Pinpoint the cell where the given text exists, returning its (X, Y) midpoint coordinate. 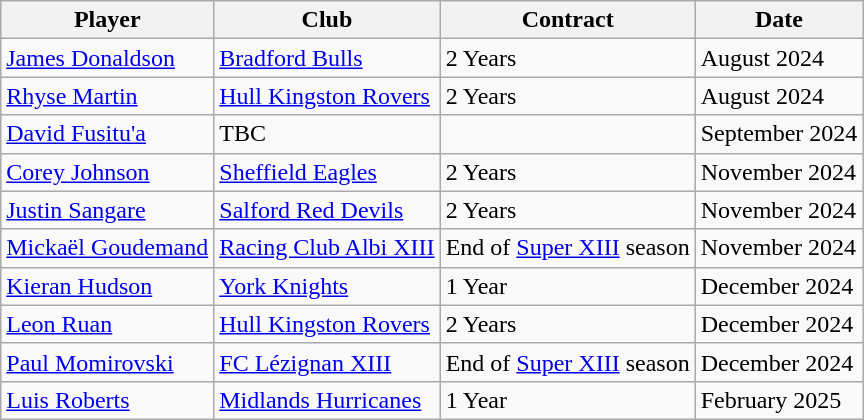
Leon Ruan (108, 324)
Player (108, 20)
Rhyse Martin (108, 96)
Midlands Hurricanes (327, 400)
York Knights (327, 286)
Salford Red Devils (327, 210)
Bradford Bulls (327, 58)
Contract (568, 20)
Justin Sangare (108, 210)
Sheffield Eagles (327, 172)
Racing Club Albi XIII (327, 248)
Corey Johnson (108, 172)
February 2025 (779, 400)
Club (327, 20)
September 2024 (779, 134)
David Fusitu'a (108, 134)
TBC (327, 134)
Date (779, 20)
FC Lézignan XIII (327, 362)
Paul Momirovski (108, 362)
Luis Roberts (108, 400)
Mickaël Goudemand (108, 248)
Kieran Hudson (108, 286)
James Donaldson (108, 58)
